Determine the [x, y] coordinate at the center of the cell enclosing the given text.  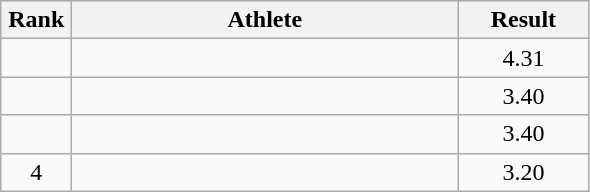
3.20 [524, 172]
Rank [36, 20]
Result [524, 20]
Athlete [265, 20]
4.31 [524, 58]
4 [36, 172]
